Pinpoint the cell where the given text exists, returning its (x, y) midpoint coordinate. 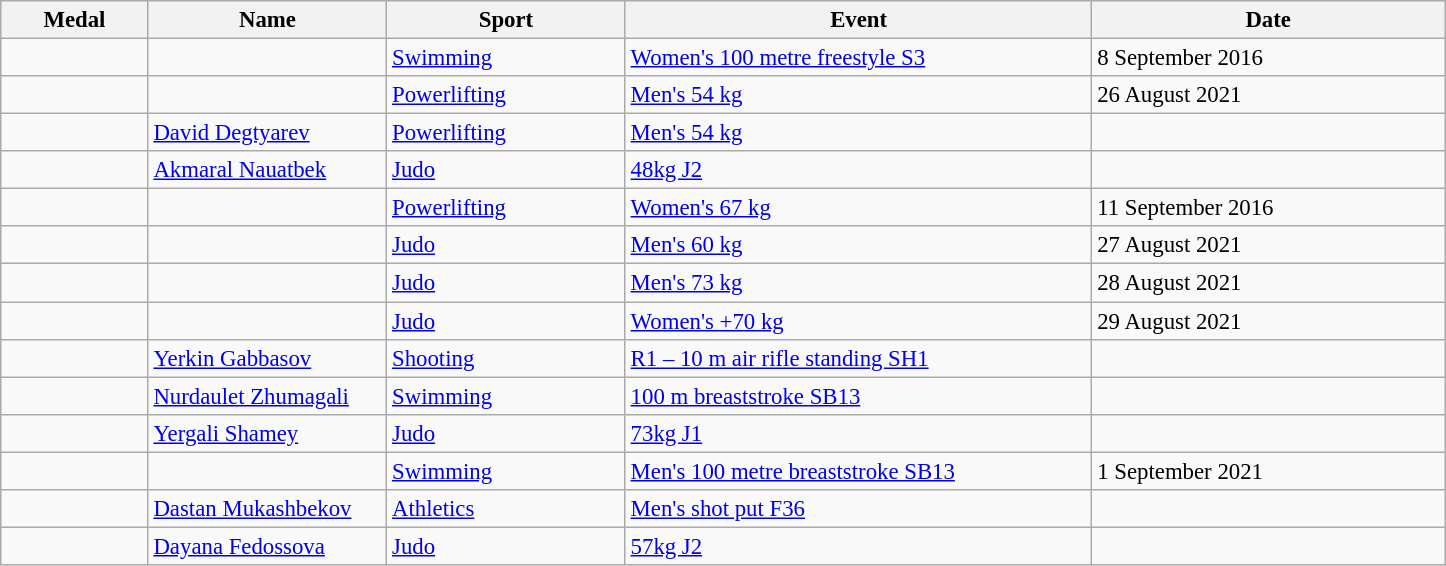
57kg J2 (858, 546)
Men's shot put F36 (858, 509)
Dastan Mukashbekov (268, 509)
Yerkin Gabbasov (268, 358)
11 September 2016 (1268, 208)
Athletics (506, 509)
29 August 2021 (1268, 321)
David Degtyarev (268, 133)
Sport (506, 20)
100 m breaststroke SB13 (858, 396)
26 August 2021 (1268, 95)
73kg J1 (858, 433)
Women's +70 kg (858, 321)
Yergali Shamey (268, 433)
Nurdaulet Zhumagali (268, 396)
Women's 67 kg (858, 208)
28 August 2021 (1268, 283)
Shooting (506, 358)
Men's 73 kg (858, 283)
27 August 2021 (1268, 245)
Dayana Fedossova (268, 546)
Name (268, 20)
Women's 100 metre freestyle S3 (858, 58)
Men's 60 kg (858, 245)
Men's 100 metre breaststroke SB13 (858, 471)
Medal (74, 20)
48kg J2 (858, 170)
8 September 2016 (1268, 58)
1 September 2021 (1268, 471)
Akmaral Nauatbek (268, 170)
R1 – 10 m air rifle standing SH1 (858, 358)
Date (1268, 20)
Event (858, 20)
